Locate the cell with the specified text and output its (x, y) center coordinate. 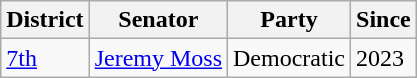
Democratic (290, 58)
7th (45, 58)
Jeremy Moss (158, 58)
2023 (384, 58)
District (45, 20)
Since (384, 20)
Party (290, 20)
Senator (158, 20)
